From the cell containing the given text, extract its center point as [X, Y] coordinate. 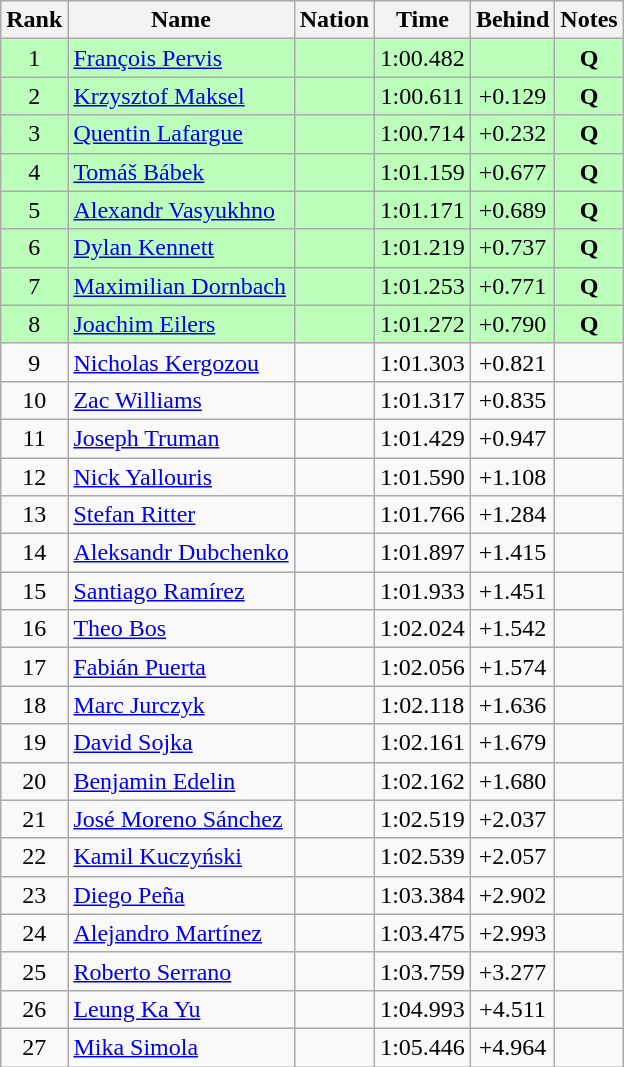
+0.821 [512, 362]
+0.737 [512, 248]
23 [34, 895]
+1.108 [512, 477]
22 [34, 857]
4 [34, 172]
Aleksandr Dubchenko [181, 553]
Joachim Eilers [181, 324]
Dylan Kennett [181, 248]
François Pervis [181, 58]
+0.129 [512, 96]
1:01.766 [423, 515]
+2.902 [512, 895]
Alejandro Martínez [181, 933]
+0.677 [512, 172]
Leung Ka Yu [181, 1009]
21 [34, 819]
Mika Simola [181, 1047]
1:02.024 [423, 629]
Rank [34, 20]
Fabián Puerta [181, 667]
1:02.539 [423, 857]
+0.771 [512, 286]
Zac Williams [181, 400]
+3.277 [512, 971]
16 [34, 629]
1:01.590 [423, 477]
13 [34, 515]
Nation [334, 20]
11 [34, 438]
9 [34, 362]
1:01.933 [423, 591]
José Moreno Sánchez [181, 819]
1:03.475 [423, 933]
+1.451 [512, 591]
Nicholas Kergozou [181, 362]
1 [34, 58]
10 [34, 400]
1:02.162 [423, 781]
12 [34, 477]
1:01.897 [423, 553]
17 [34, 667]
1:00.482 [423, 58]
1:02.056 [423, 667]
6 [34, 248]
1:01.317 [423, 400]
+0.689 [512, 210]
+1.415 [512, 553]
+0.790 [512, 324]
18 [34, 705]
Maximilian Dornbach [181, 286]
1:02.118 [423, 705]
+1.679 [512, 743]
Kamil Kuczyński [181, 857]
+1.542 [512, 629]
1:05.446 [423, 1047]
Theo Bos [181, 629]
26 [34, 1009]
1:03.384 [423, 895]
1:01.171 [423, 210]
Quentin Lafargue [181, 134]
Nick Yallouris [181, 477]
1:03.759 [423, 971]
+0.835 [512, 400]
Joseph Truman [181, 438]
+4.511 [512, 1009]
Tomáš Bábek [181, 172]
1:01.219 [423, 248]
1:00.714 [423, 134]
1:01.303 [423, 362]
+0.947 [512, 438]
1:04.993 [423, 1009]
Marc Jurczyk [181, 705]
Diego Peña [181, 895]
1:01.272 [423, 324]
1:02.519 [423, 819]
Santiago Ramírez [181, 591]
Time [423, 20]
Stefan Ritter [181, 515]
+0.232 [512, 134]
1:02.161 [423, 743]
7 [34, 286]
Roberto Serrano [181, 971]
+2.037 [512, 819]
+4.964 [512, 1047]
1:01.253 [423, 286]
8 [34, 324]
Notes [589, 20]
20 [34, 781]
Alexandr Vasyukhno [181, 210]
+1.636 [512, 705]
Benjamin Edelin [181, 781]
25 [34, 971]
1:00.611 [423, 96]
Name [181, 20]
Behind [512, 20]
5 [34, 210]
David Sojka [181, 743]
24 [34, 933]
14 [34, 553]
15 [34, 591]
27 [34, 1047]
+2.057 [512, 857]
3 [34, 134]
2 [34, 96]
+2.993 [512, 933]
1:01.159 [423, 172]
+1.574 [512, 667]
+1.284 [512, 515]
Krzysztof Maksel [181, 96]
19 [34, 743]
1:01.429 [423, 438]
+1.680 [512, 781]
